Return the (x, y) coordinate for the center point of the cell that contains the specified text.  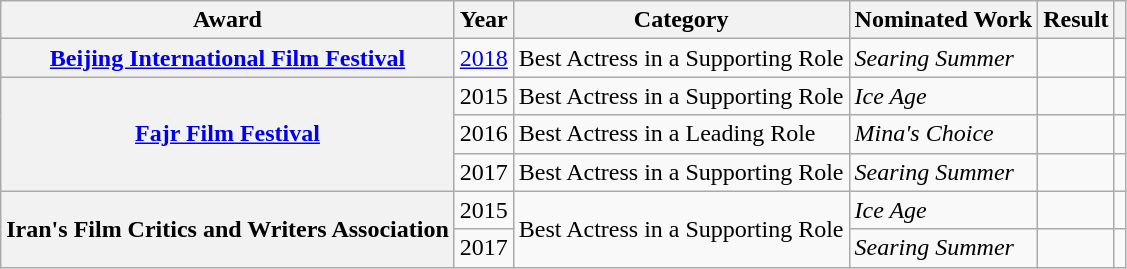
Award (228, 20)
Beijing International Film Festival (228, 58)
Category (681, 20)
2016 (484, 134)
2018 (484, 58)
Year (484, 20)
Best Actress in a Leading Role (681, 134)
Iran's Film Critics and Writers Association (228, 229)
Fajr Film Festival (228, 134)
Result (1076, 20)
Mina's Choice (944, 134)
Nominated Work (944, 20)
